From the cell containing the given text, extract its center point as (X, Y) coordinate. 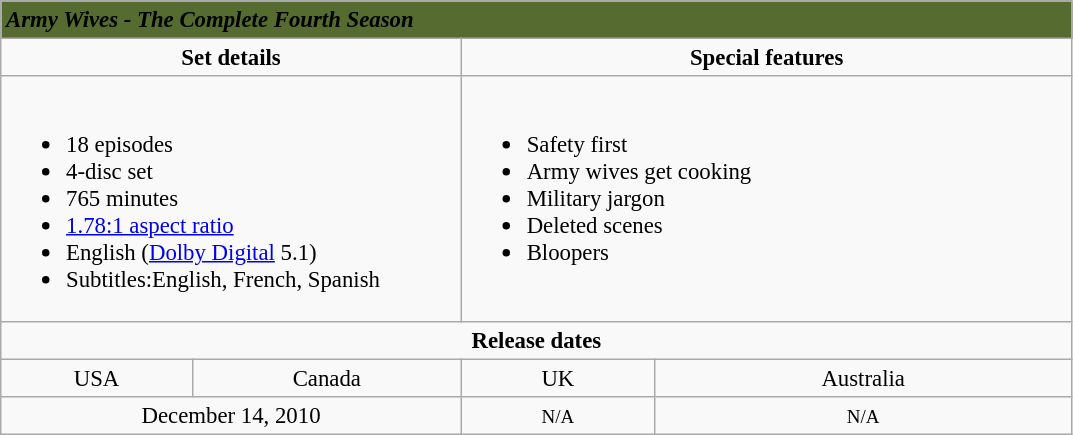
Special features (766, 58)
UK (558, 378)
Safety firstArmy wives get cookingMilitary jargonDeleted scenesBloopers (766, 198)
Australia (863, 378)
December 14, 2010 (232, 415)
Canada (326, 378)
Release dates (536, 340)
Set details (232, 58)
USA (97, 378)
Army Wives - The Complete Fourth Season (536, 20)
18 episodes4-disc set765 minutes1.78:1 aspect ratioEnglish (Dolby Digital 5.1)Subtitles:English, French, Spanish (232, 198)
